Determine the [x, y] coordinate at the center of the cell enclosing the given text.  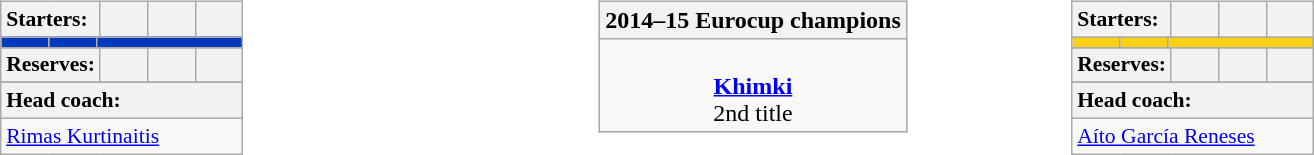
Aíto García Reneses [1193, 136]
Rimas Kurtinaitis [122, 136]
Khimki2nd title [754, 85]
2014–15 Eurocup champions [754, 20]
